Identify which cell holds the provided text, then report its [X, Y] central coordinate. 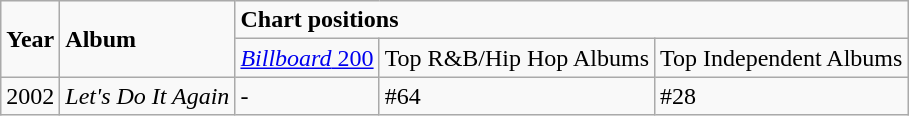
#64 [516, 96]
Billboard 200 [307, 58]
- [307, 96]
2002 [30, 96]
Top R&B/Hip Hop Albums [516, 58]
#28 [782, 96]
Top Independent Albums [782, 58]
Chart positions [572, 20]
Let's Do It Again [148, 96]
Album [148, 39]
Year [30, 39]
